Search for the cell housing the specified text and yield its (X, Y) center coordinate. 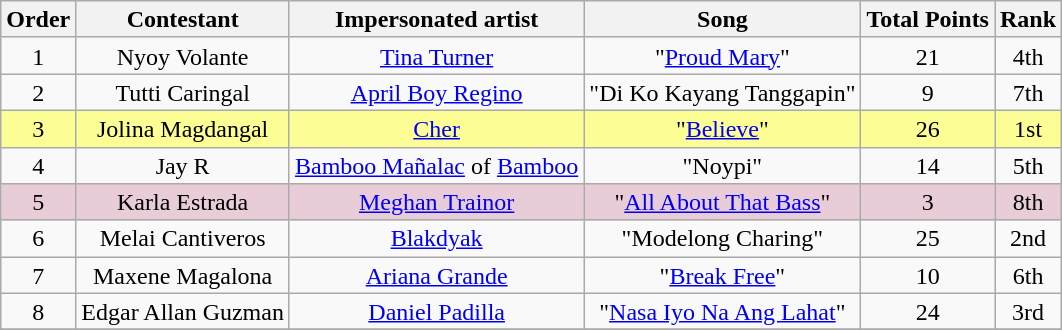
April Boy Regino (436, 92)
24 (928, 312)
4 (38, 166)
6th (1028, 276)
Karla Estrada (183, 202)
Blakdyak (436, 238)
"Nasa Iyo Na Ang Lahat" (722, 312)
Cher (436, 128)
Contestant (183, 20)
1 (38, 56)
Edgar Allan Guzman (183, 312)
Total Points (928, 20)
7th (1028, 92)
8th (1028, 202)
Tutti Caringal (183, 92)
21 (928, 56)
Impersonated artist (436, 20)
6 (38, 238)
Order (38, 20)
"Proud Mary" (722, 56)
2 (38, 92)
Maxene Magalona (183, 276)
Song (722, 20)
Jolina Magdangal (183, 128)
2nd (1028, 238)
5th (1028, 166)
8 (38, 312)
Jay R (183, 166)
14 (928, 166)
25 (928, 238)
5 (38, 202)
7 (38, 276)
Tina Turner (436, 56)
1st (1028, 128)
"Modelong Charing" (722, 238)
4th (1028, 56)
Rank (1028, 20)
Melai Cantiveros (183, 238)
"Break Free" (722, 276)
10 (928, 276)
"All About That Bass" (722, 202)
Ariana Grande (436, 276)
"Di Ko Kayang Tanggapin" (722, 92)
3rd (1028, 312)
"Believe" (722, 128)
9 (928, 92)
Bamboo Mañalac of Bamboo (436, 166)
26 (928, 128)
Nyoy Volante (183, 56)
Daniel Padilla (436, 312)
"Noypi" (722, 166)
Meghan Trainor (436, 202)
